Capture the cell that displays the provided text and extract its [x, y] central coordinate. 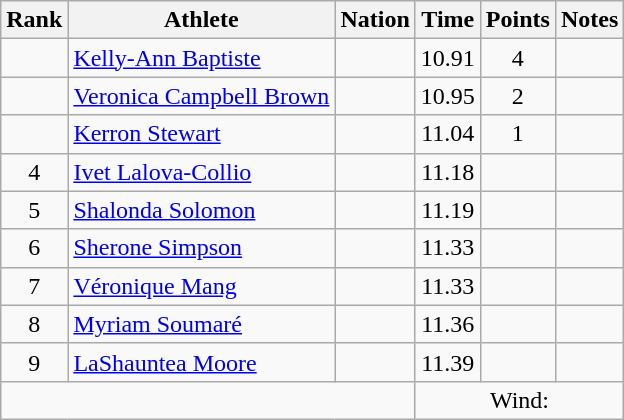
Time [448, 20]
Kerron Stewart [202, 134]
10.91 [448, 58]
Ivet Lalova-Collio [202, 172]
11.19 [448, 210]
7 [34, 286]
Myriam Soumaré [202, 324]
Véronique Mang [202, 286]
Nation [375, 20]
5 [34, 210]
11.04 [448, 134]
10.95 [448, 96]
11.18 [448, 172]
Wind: [520, 400]
11.39 [448, 362]
Veronica Campbell Brown [202, 96]
6 [34, 248]
Notes [589, 20]
1 [518, 134]
LaShauntea Moore [202, 362]
Shalonda Solomon [202, 210]
Kelly-Ann Baptiste [202, 58]
8 [34, 324]
Athlete [202, 20]
2 [518, 96]
Points [518, 20]
Rank [34, 20]
Sherone Simpson [202, 248]
11.36 [448, 324]
9 [34, 362]
